Determine the (x, y) coordinate at the center of the cell enclosing the given text.  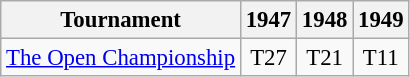
The Open Championship (121, 58)
1948 (325, 20)
T11 (381, 58)
T21 (325, 58)
T27 (268, 58)
1949 (381, 20)
Tournament (121, 20)
1947 (268, 20)
